Locate the cell with the specified text and output its [X, Y] center coordinate. 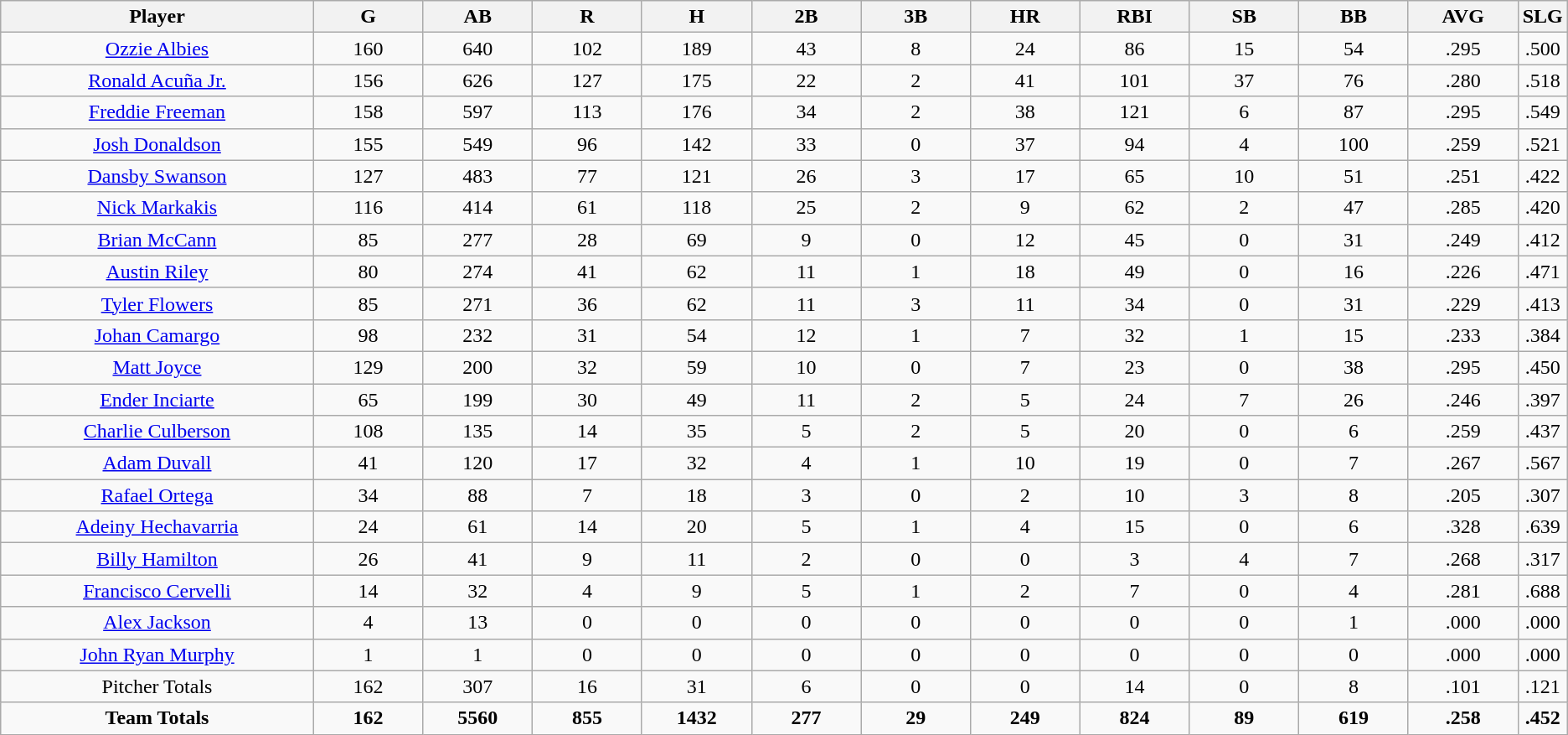
.281 [1462, 591]
87 [1354, 112]
.268 [1462, 559]
232 [477, 335]
Austin Riley [157, 272]
.397 [1543, 400]
Adeiny Hechavarria [157, 527]
47 [1354, 208]
160 [369, 49]
.420 [1543, 208]
.452 [1543, 718]
824 [1134, 718]
94 [1134, 144]
200 [477, 367]
AB [477, 17]
113 [588, 112]
156 [369, 80]
414 [477, 208]
Ozzie Albies [157, 49]
.471 [1543, 272]
199 [477, 400]
Billy Hamilton [157, 559]
549 [477, 144]
.246 [1462, 400]
116 [369, 208]
AVG [1462, 17]
Charlie Culberson [157, 432]
45 [1134, 240]
597 [477, 112]
158 [369, 112]
.567 [1543, 463]
640 [477, 49]
BB [1354, 17]
.384 [1543, 335]
135 [477, 432]
Matt Joyce [157, 367]
5560 [477, 718]
.413 [1543, 303]
1432 [697, 718]
120 [477, 463]
.450 [1543, 367]
Tyler Flowers [157, 303]
307 [477, 686]
.518 [1543, 80]
189 [697, 49]
25 [806, 208]
100 [1354, 144]
13 [477, 623]
118 [697, 208]
101 [1134, 80]
.422 [1543, 176]
102 [588, 49]
.233 [1462, 335]
.328 [1462, 527]
96 [588, 144]
HR [1025, 17]
271 [477, 303]
.285 [1462, 208]
483 [477, 176]
Adam Duvall [157, 463]
RBI [1134, 17]
28 [588, 240]
Francisco Cervelli [157, 591]
Alex Jackson [157, 623]
80 [369, 272]
.307 [1543, 495]
SLG [1543, 17]
129 [369, 367]
30 [588, 400]
.437 [1543, 432]
36 [588, 303]
Team Totals [157, 718]
.500 [1543, 49]
.549 [1543, 112]
59 [697, 367]
Josh Donaldson [157, 144]
2B [806, 17]
3B [916, 17]
Ronald Acuña Jr. [157, 80]
89 [1245, 718]
249 [1025, 718]
155 [369, 144]
51 [1354, 176]
Ender Inciarte [157, 400]
142 [697, 144]
.688 [1543, 591]
John Ryan Murphy [157, 655]
.267 [1462, 463]
33 [806, 144]
35 [697, 432]
76 [1354, 80]
77 [588, 176]
98 [369, 335]
43 [806, 49]
86 [1134, 49]
R [588, 17]
.412 [1543, 240]
619 [1354, 718]
Freddie Freeman [157, 112]
.251 [1462, 176]
.639 [1543, 527]
H [697, 17]
.280 [1462, 80]
Brian McCann [157, 240]
Rafael Ortega [157, 495]
23 [1134, 367]
626 [477, 80]
.229 [1462, 303]
.249 [1462, 240]
274 [477, 272]
855 [588, 718]
Pitcher Totals [157, 686]
108 [369, 432]
.205 [1462, 495]
.258 [1462, 718]
29 [916, 718]
Johan Camargo [157, 335]
69 [697, 240]
Dansby Swanson [157, 176]
G [369, 17]
.226 [1462, 272]
22 [806, 80]
176 [697, 112]
Player [157, 17]
.521 [1543, 144]
175 [697, 80]
Nick Markakis [157, 208]
.101 [1462, 686]
19 [1134, 463]
.317 [1543, 559]
.121 [1543, 686]
88 [477, 495]
SB [1245, 17]
